Capture the cell that displays the provided text and extract its [x, y] central coordinate. 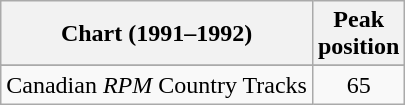
65 [358, 85]
Chart (1991–1992) [157, 34]
Peakposition [358, 34]
Canadian RPM Country Tracks [157, 85]
